Return the [x, y] coordinate for the center point of the cell that contains the specified text.  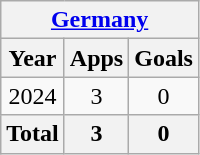
Goals [164, 58]
Year [33, 58]
Total [33, 134]
Germany [100, 20]
2024 [33, 96]
Apps [96, 58]
